From the cell containing the given text, extract its center point as (X, Y) coordinate. 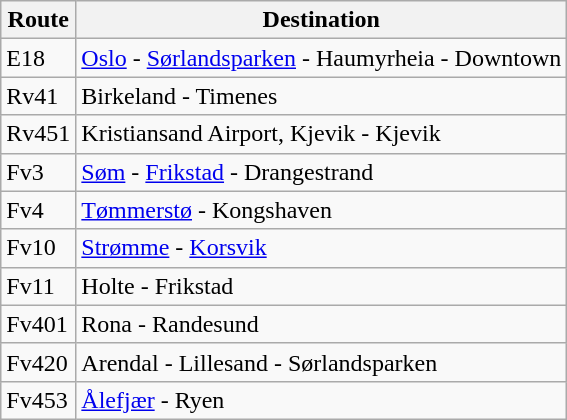
Oslo - Sørlandsparken - Haumyrheia - Downtown (322, 58)
Strømme - Korsvik (322, 248)
Tømmerstø - Kongshaven (322, 210)
Holte - Frikstad (322, 286)
E18 (38, 58)
Fv10 (38, 248)
Søm - Frikstad - Drangestrand (322, 172)
Arendal - Lillesand - Sørlandsparken (322, 362)
Rv451 (38, 134)
Ålefjær - Ryen (322, 400)
Fv11 (38, 286)
Fv420 (38, 362)
Birkeland - Timenes (322, 96)
Rona - Randesund (322, 324)
Destination (322, 20)
Fv401 (38, 324)
Rv41 (38, 96)
Kristiansand Airport, Kjevik - Kjevik (322, 134)
Fv453 (38, 400)
Fv4 (38, 210)
Fv3 (38, 172)
Route (38, 20)
